Pinpoint the cell where the given text exists, returning its [x, y] midpoint coordinate. 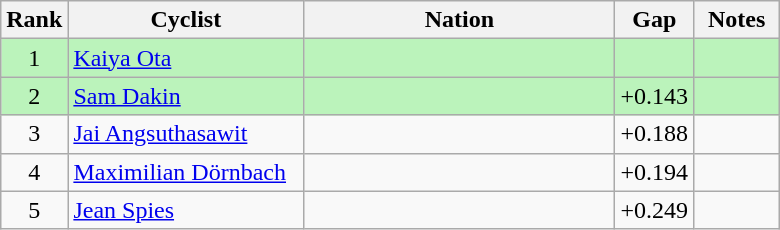
+0.188 [654, 134]
+0.194 [654, 172]
Cyclist [186, 20]
Jai Angsuthasawit [186, 134]
Kaiya Ota [186, 58]
2 [34, 96]
+0.143 [654, 96]
Maximilian Dörnbach [186, 172]
1 [34, 58]
5 [34, 210]
Sam Dakin [186, 96]
Nation [460, 20]
+0.249 [654, 210]
Notes [737, 20]
Gap [654, 20]
3 [34, 134]
Rank [34, 20]
4 [34, 172]
Jean Spies [186, 210]
